Extract the (X, Y) coordinate from the center of the cell holding the provided text.  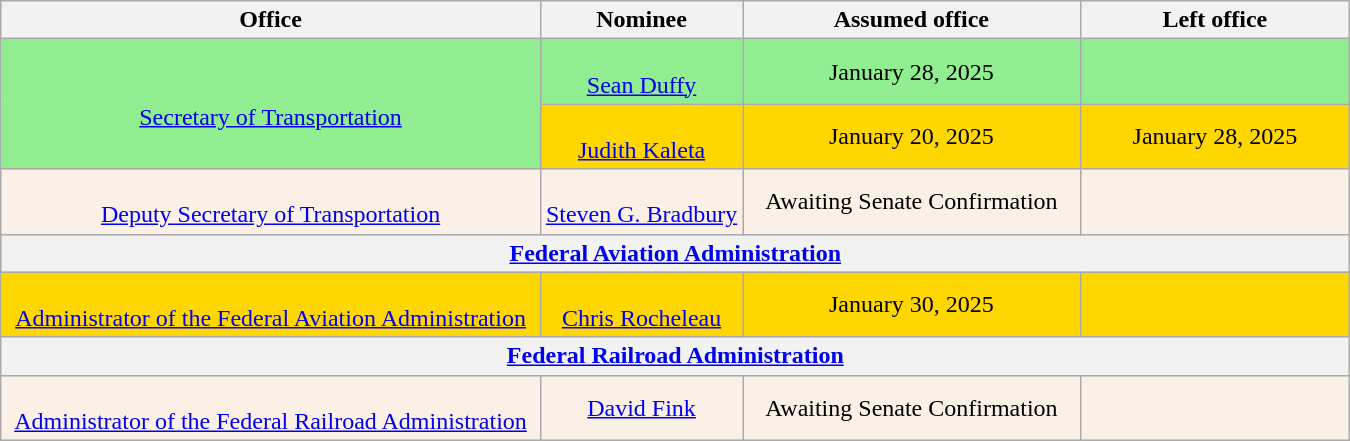
Sean Duffy (641, 72)
Office (271, 20)
Secretary of Transportation (271, 104)
Nominee (641, 20)
Judith Kaleta (641, 136)
Assumed office (912, 20)
Chris Rocheleau (641, 304)
David Fink (641, 408)
Administrator of the Federal Railroad Administration (271, 408)
January 30, 2025 (912, 304)
Federal Aviation Administration (676, 253)
Left office (1215, 20)
Federal Railroad Administration (676, 356)
Steven G. Bradbury (641, 202)
Deputy Secretary of Transportation (271, 202)
January 20, 2025 (912, 136)
Administrator of the Federal Aviation Administration (271, 304)
